Output the (X, Y) coordinate of the center of the cell containing the given text.  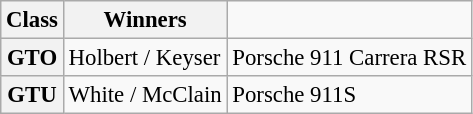
Winners (145, 20)
White / McClain (145, 95)
Porsche 911S (349, 95)
Porsche 911 Carrera RSR (349, 58)
GTO (32, 58)
Class (32, 20)
Holbert / Keyser (145, 58)
GTU (32, 95)
